For the text-containing cell, return its midpoint in (x, y) coordinate format. 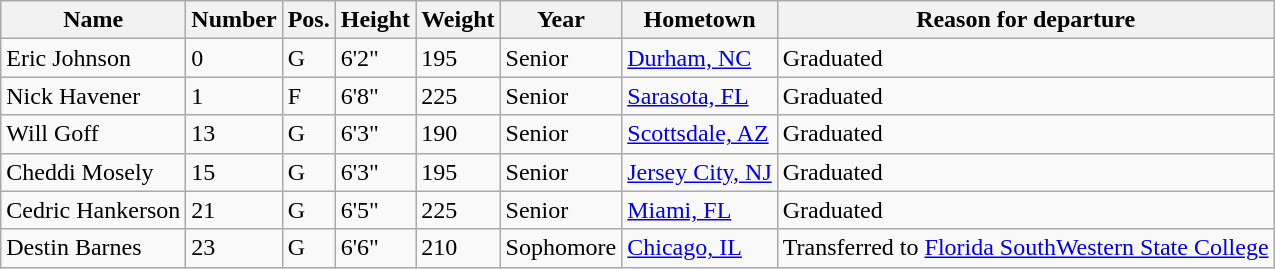
Chicago, IL (700, 248)
Miami, FL (700, 210)
Nick Havener (94, 96)
Will Goff (94, 134)
Cheddi Mosely (94, 172)
Sarasota, FL (700, 96)
6'8" (375, 96)
Number (234, 20)
Name (94, 20)
Destin Barnes (94, 248)
Durham, NC (700, 58)
Cedric Hankerson (94, 210)
23 (234, 248)
Weight (458, 20)
Height (375, 20)
0 (234, 58)
Sophomore (561, 248)
6'5" (375, 210)
Year (561, 20)
Hometown (700, 20)
Transferred to Florida SouthWestern State College (1026, 248)
Eric Johnson (94, 58)
Scottsdale, AZ (700, 134)
6'6" (375, 248)
21 (234, 210)
6'2" (375, 58)
190 (458, 134)
1 (234, 96)
F (308, 96)
Jersey City, NJ (700, 172)
13 (234, 134)
Reason for departure (1026, 20)
210 (458, 248)
15 (234, 172)
Pos. (308, 20)
